Provide the [X, Y] coordinate of the cell's center where the given text is located.  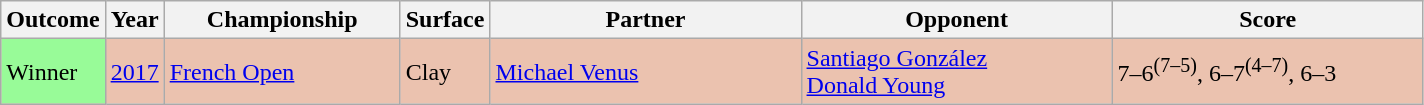
Winner [53, 72]
French Open [282, 72]
Santiago González Donald Young [956, 72]
Clay [445, 72]
2017 [134, 72]
7–6(7–5), 6–7(4–7), 6–3 [1268, 72]
Championship [282, 20]
Partner [646, 20]
Surface [445, 20]
Michael Venus [646, 72]
Year [134, 20]
Opponent [956, 20]
Score [1268, 20]
Outcome [53, 20]
